Scan for the cell matching the given text and deliver its (x, y) coordinate at center. 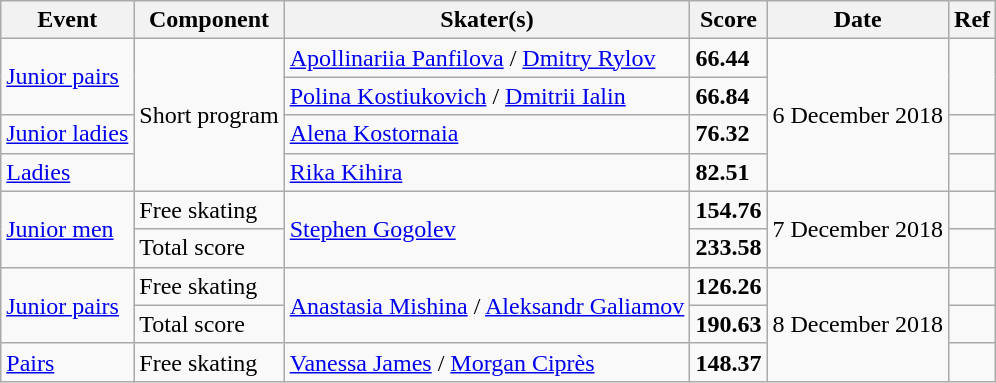
Component (209, 20)
Short program (209, 115)
126.26 (728, 286)
66.44 (728, 58)
Score (728, 20)
Stephen Gogolev (487, 229)
Anastasia Mishina / Aleksandr Galiamov (487, 305)
Apollinariia Panfilova / Dmitry Rylov (487, 58)
76.32 (728, 134)
148.37 (728, 362)
Junior men (68, 229)
Junior ladies (68, 134)
233.58 (728, 248)
6 December 2018 (858, 115)
Rika Kihira (487, 172)
Ref (972, 20)
66.84 (728, 96)
Pairs (68, 362)
Event (68, 20)
82.51 (728, 172)
7 December 2018 (858, 229)
190.63 (728, 324)
Date (858, 20)
Alena Kostornaia (487, 134)
Vanessa James / Morgan Ciprès (487, 362)
8 December 2018 (858, 324)
Skater(s) (487, 20)
154.76 (728, 210)
Polina Kostiukovich / Dmitrii Ialin (487, 96)
Ladies (68, 172)
